Return the (X, Y) coordinate for the center point of the cell that contains the specified text.  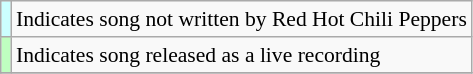
Indicates song released as a live recording (242, 55)
Indicates song not written by Red Hot Chili Peppers (242, 19)
